Determine the (x, y) coordinate at the center of the cell enclosing the given text.  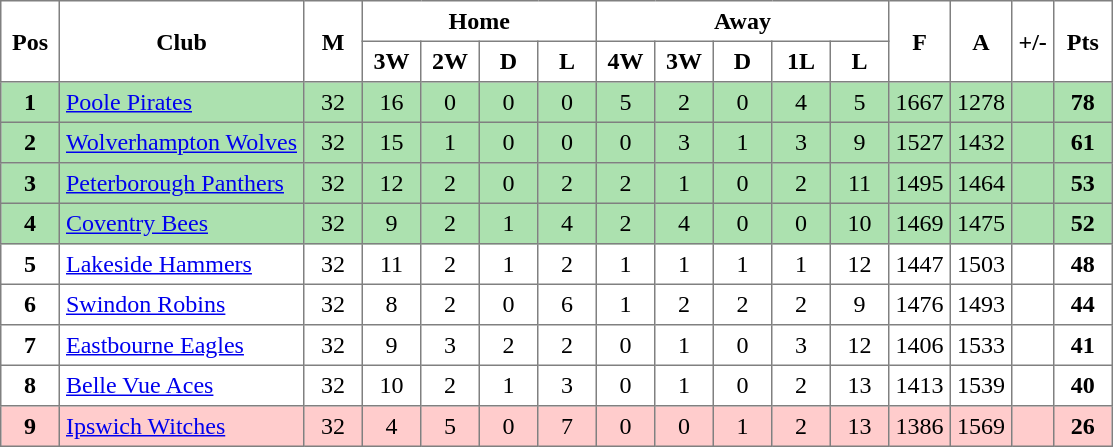
A (981, 42)
16 (391, 102)
52 (1083, 223)
61 (1083, 142)
1432 (981, 142)
1569 (981, 426)
53 (1083, 183)
26 (1083, 426)
1469 (920, 223)
1495 (920, 183)
1476 (920, 304)
1493 (981, 304)
Home (479, 21)
+/- (1033, 42)
M (333, 42)
F (920, 42)
1667 (920, 102)
44 (1083, 304)
Away (742, 21)
1533 (981, 345)
78 (1083, 102)
1278 (981, 102)
1L (801, 61)
Pos (30, 42)
1386 (920, 426)
1539 (981, 385)
Belle Vue Aces (181, 385)
Club (181, 42)
Lakeside Hammers (181, 264)
40 (1083, 385)
1464 (981, 183)
Poole Pirates (181, 102)
Wolverhampton Wolves (181, 142)
1413 (920, 385)
1447 (920, 264)
4W (625, 61)
1475 (981, 223)
1406 (920, 345)
Pts (1083, 42)
Ipswich Witches (181, 426)
41 (1083, 345)
Eastbourne Eagles (181, 345)
Swindon Robins (181, 304)
Peterborough Panthers (181, 183)
1503 (981, 264)
15 (391, 142)
2W (450, 61)
1527 (920, 142)
Coventry Bees (181, 223)
48 (1083, 264)
